Extract the (X, Y) coordinate from the center of the cell holding the provided text.  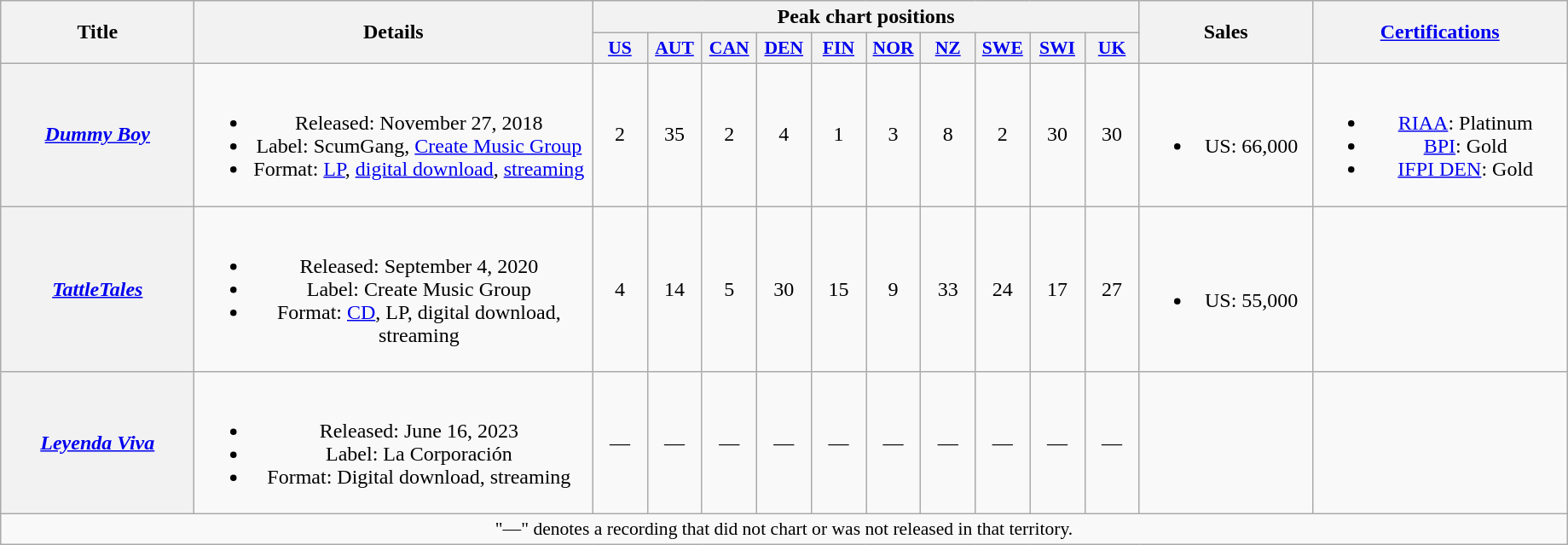
NZ (948, 49)
"—" denotes a recording that did not chart or was not released in that territory. (784, 530)
27 (1112, 289)
3 (894, 135)
24 (1003, 289)
35 (674, 135)
Sales (1226, 32)
17 (1057, 289)
RIAA: PlatinumBPI: GoldIFPI DEN: Gold (1439, 135)
Peak chart positions (866, 17)
14 (674, 289)
US: 66,000 (1226, 135)
NOR (894, 49)
Released: September 4, 2020Label: Create Music GroupFormat: CD, LP, digital download, streaming (394, 289)
SWI (1057, 49)
Dummy Boy (97, 135)
33 (948, 289)
8 (948, 135)
FIN (838, 49)
UK (1112, 49)
15 (838, 289)
Title (97, 32)
SWE (1003, 49)
Details (394, 32)
DEN (784, 49)
US (620, 49)
1 (838, 135)
TattleTales (97, 289)
Released: June 16, 2023Label: La CorporaciónFormat: Digital download, streaming (394, 444)
Certifications (1439, 32)
Leyenda Viva (97, 444)
US: 55,000 (1226, 289)
9 (894, 289)
Released: November 27, 2018Label: ScumGang, Create Music GroupFormat: LP, digital download, streaming (394, 135)
CAN (729, 49)
5 (729, 289)
AUT (674, 49)
